Find where the given text appears and provide that cell's center as (X, Y) coordinate. 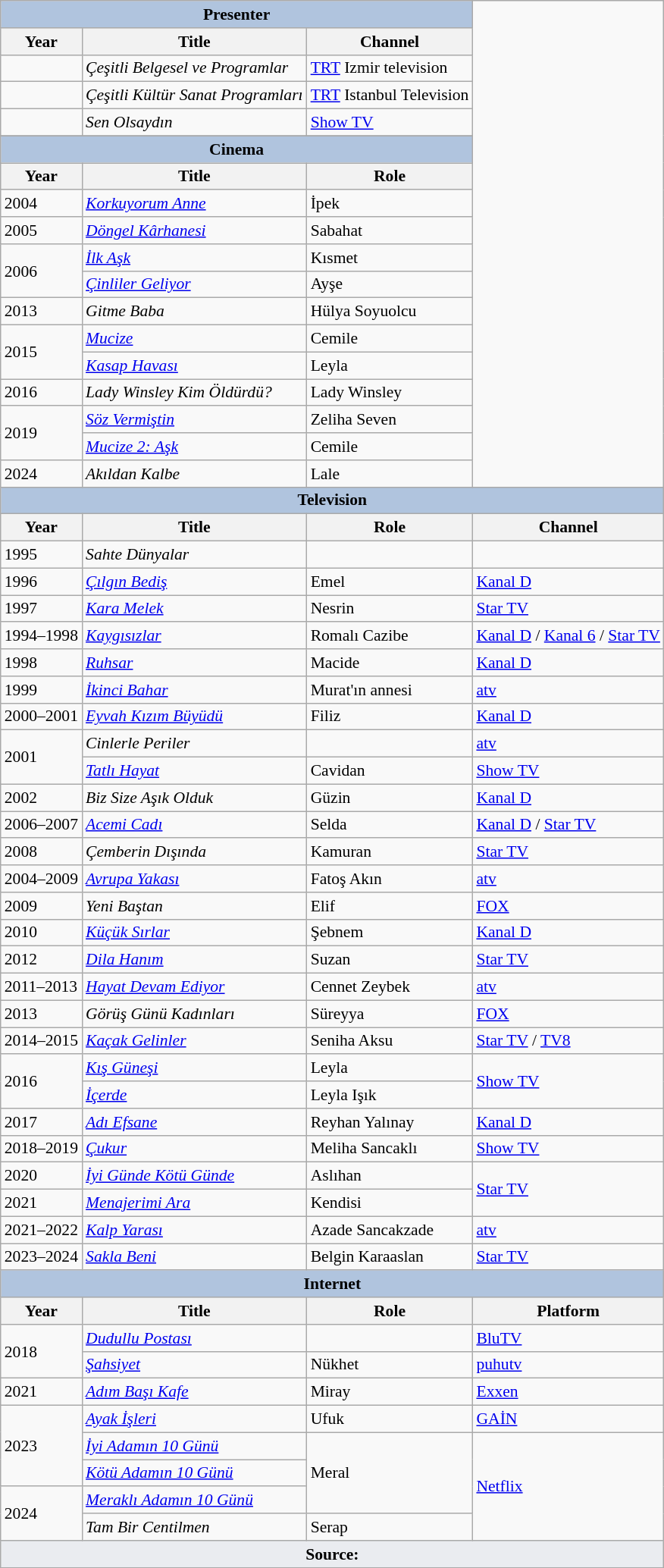
Kendisi (390, 1203)
1995 (41, 555)
Dudullu Postası (194, 1338)
Macide (390, 663)
2023–2024 (41, 1257)
1996 (41, 582)
Görüş Günü Kadınları (194, 1014)
Menajerimi Ara (194, 1203)
Çukur (194, 1149)
Murat'ın annesi (390, 690)
Ruhsar (194, 663)
Lady Winsley (390, 393)
Cinlerle Periler (194, 744)
Adı Efsane (194, 1122)
Romalı Cazibe (390, 636)
Selda (390, 825)
Meraklı Adamın 10 Günü (194, 1501)
Dila Hanım (194, 960)
İçerde (194, 1095)
Star TV / TV8 (568, 1041)
Lale (390, 474)
2006–2007 (41, 825)
Ufuk (390, 1419)
puhutv (568, 1365)
2017 (41, 1122)
Akıldan Kalbe (194, 474)
Çılgın Bediş (194, 582)
Suzan (390, 960)
Cennet Zeybek (390, 987)
Source: (332, 1554)
2008 (41, 852)
İpek (390, 204)
Kaçak Gelinler (194, 1041)
Zeliha Seven (390, 420)
Çinliler Geliyor (194, 284)
Sabahat (390, 230)
Sakla Beni (194, 1257)
Meliha Sancaklı (390, 1149)
Döngel Kârhanesi (194, 230)
Güzin (390, 798)
2021–2022 (41, 1230)
Gitme Baba (194, 312)
Mucize 2: Aşk (194, 447)
Korkuyorum Anne (194, 204)
Elif (390, 906)
Ayak İşleri (194, 1419)
1999 (41, 690)
1998 (41, 663)
2011–2013 (41, 987)
Sen Olsaydın (194, 123)
Lady Winsley Kim Öldürdü? (194, 393)
Platform (568, 1311)
2019 (41, 434)
Belgin Karaaslan (390, 1257)
Leyla Işık (390, 1095)
Tatlı Hayat (194, 771)
Tam Bir Centilmen (194, 1527)
TRT Izmir television (390, 68)
Nesrin (390, 609)
2010 (41, 933)
Sahte Dünyalar (194, 555)
2012 (41, 960)
Çeşitli Belgesel ve Programlar (194, 68)
Miray (390, 1392)
Reyhan Yalınay (390, 1122)
Hayat Devam Ediyor (194, 987)
Kısmet (390, 258)
1997 (41, 609)
2002 (41, 798)
2006 (41, 271)
Television (332, 500)
2009 (41, 906)
Kamuran (390, 852)
GAİN (568, 1419)
2004–2009 (41, 879)
Kanal D / Kanal 6 / Star TV (568, 636)
2005 (41, 230)
Kış Güneşi (194, 1068)
2018 (41, 1351)
Çeşitli Kültür Sanat Programları (194, 96)
Adım Başı Kafe (194, 1392)
Cinema (236, 149)
TRT Istanbul Television (390, 96)
Internet (332, 1284)
Yeni Baştan (194, 906)
Kasap Havası (194, 365)
Cavidan (390, 771)
Aslıhan (390, 1176)
Kanal D / Star TV (568, 825)
Avrupa Yakası (194, 879)
Kara Melek (194, 609)
Şahsiyet (194, 1365)
Biz Size Aşık Olduk (194, 798)
Presenter (236, 14)
2023 (41, 1447)
2015 (41, 352)
Emel (390, 582)
Exxen (568, 1392)
İkinci Bahar (194, 690)
Azade Sancakzade (390, 1230)
Şebnem (390, 933)
Süreyya (390, 1014)
Kalp Yarası (194, 1230)
Acemi Cadı (194, 825)
2014–2015 (41, 1041)
Nükhet (390, 1365)
Meral (390, 1472)
Filiz (390, 717)
Kötü Adamın 10 Günü (194, 1473)
İyi Adamın 10 Günü (194, 1446)
Netflix (568, 1486)
Kaygısızlar (194, 636)
2000–2001 (41, 717)
Seniha Aksu (390, 1041)
1994–1998 (41, 636)
İyi Günde Kötü Günde (194, 1176)
Çemberin Dışında (194, 852)
Serap (390, 1527)
Mucize (194, 339)
Ayşe (390, 284)
2001 (41, 757)
Küçük Sırlar (194, 933)
BluTV (568, 1338)
2018–2019 (41, 1149)
Hülya Soyuolcu (390, 312)
Eyvah Kızım Büyüdü (194, 717)
2020 (41, 1176)
Fatoş Akın (390, 879)
Söz Vermiştin (194, 420)
2004 (41, 204)
İlk Aşk (194, 258)
